Provide the (X, Y) coordinate of the cell's center where the given text is located.  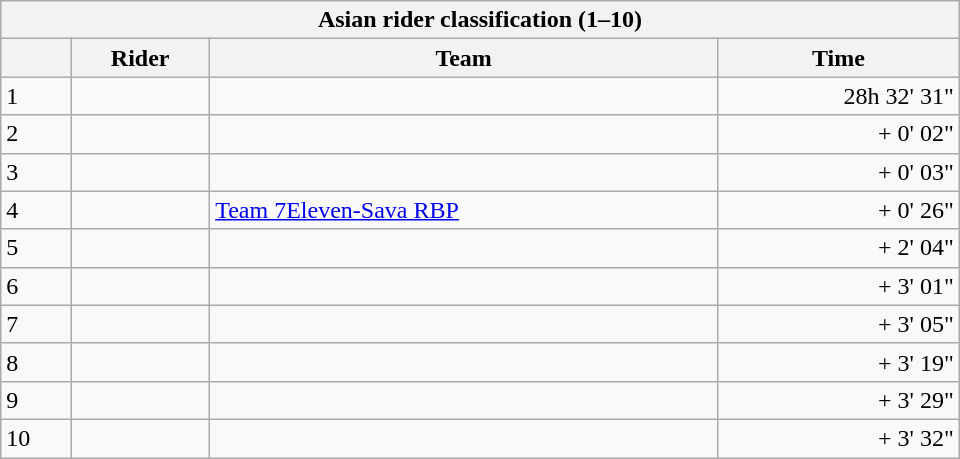
8 (36, 362)
2 (36, 134)
Team 7Eleven-Sava RBP (464, 210)
+ 0' 02" (839, 134)
+ 3' 01" (839, 286)
+ 3' 29" (839, 400)
9 (36, 400)
+ 3' 32" (839, 438)
28h 32' 31" (839, 96)
+ 0' 26" (839, 210)
+ 3' 05" (839, 324)
+ 2' 04" (839, 248)
Time (839, 58)
Team (464, 58)
6 (36, 286)
7 (36, 324)
+ 0' 03" (839, 172)
3 (36, 172)
4 (36, 210)
1 (36, 96)
Asian rider classification (1–10) (480, 20)
Rider (140, 58)
10 (36, 438)
5 (36, 248)
+ 3' 19" (839, 362)
